Locate the cell with the specified text and output its (X, Y) center coordinate. 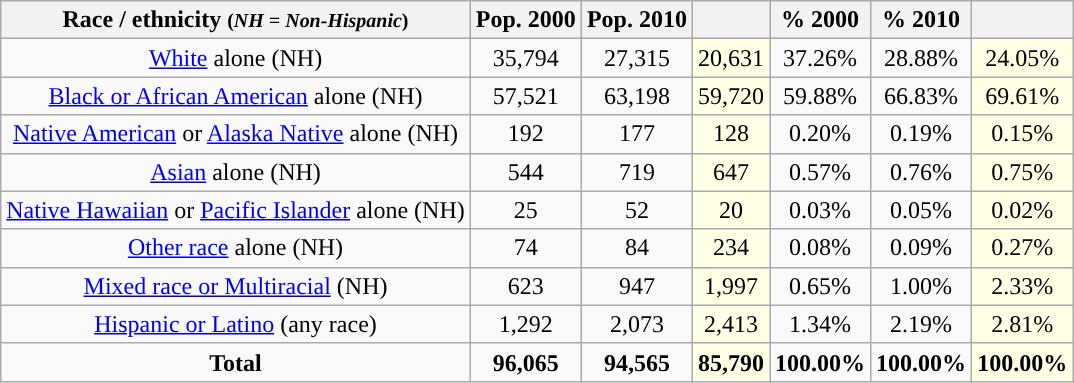
2.81% (1022, 324)
69.61% (1022, 96)
2.33% (1022, 286)
37.26% (820, 58)
Black or African American alone (NH) (236, 96)
Total (236, 362)
Race / ethnicity (NH = Non-Hispanic) (236, 20)
Native American or Alaska Native alone (NH) (236, 134)
74 (526, 248)
Hispanic or Latino (any race) (236, 324)
0.15% (1022, 134)
25 (526, 210)
57,521 (526, 96)
63,198 (636, 96)
192 (526, 134)
Mixed race or Multiracial (NH) (236, 286)
% 2010 (922, 20)
27,315 (636, 58)
544 (526, 172)
0.20% (820, 134)
1.34% (820, 324)
28.88% (922, 58)
2.19% (922, 324)
94,565 (636, 362)
2,413 (730, 324)
59.88% (820, 96)
0.02% (1022, 210)
0.03% (820, 210)
128 (730, 134)
84 (636, 248)
20,631 (730, 58)
White alone (NH) (236, 58)
177 (636, 134)
Pop. 2000 (526, 20)
0.09% (922, 248)
2,073 (636, 324)
52 (636, 210)
0.75% (1022, 172)
0.05% (922, 210)
0.27% (1022, 248)
66.83% (922, 96)
647 (730, 172)
0.76% (922, 172)
1,997 (730, 286)
96,065 (526, 362)
Other race alone (NH) (236, 248)
0.65% (820, 286)
0.08% (820, 248)
0.19% (922, 134)
24.05% (1022, 58)
Pop. 2010 (636, 20)
20 (730, 210)
234 (730, 248)
35,794 (526, 58)
719 (636, 172)
1,292 (526, 324)
623 (526, 286)
1.00% (922, 286)
% 2000 (820, 20)
85,790 (730, 362)
947 (636, 286)
0.57% (820, 172)
Native Hawaiian or Pacific Islander alone (NH) (236, 210)
59,720 (730, 96)
Asian alone (NH) (236, 172)
